Return [X, Y] of the center of cell containing provided text 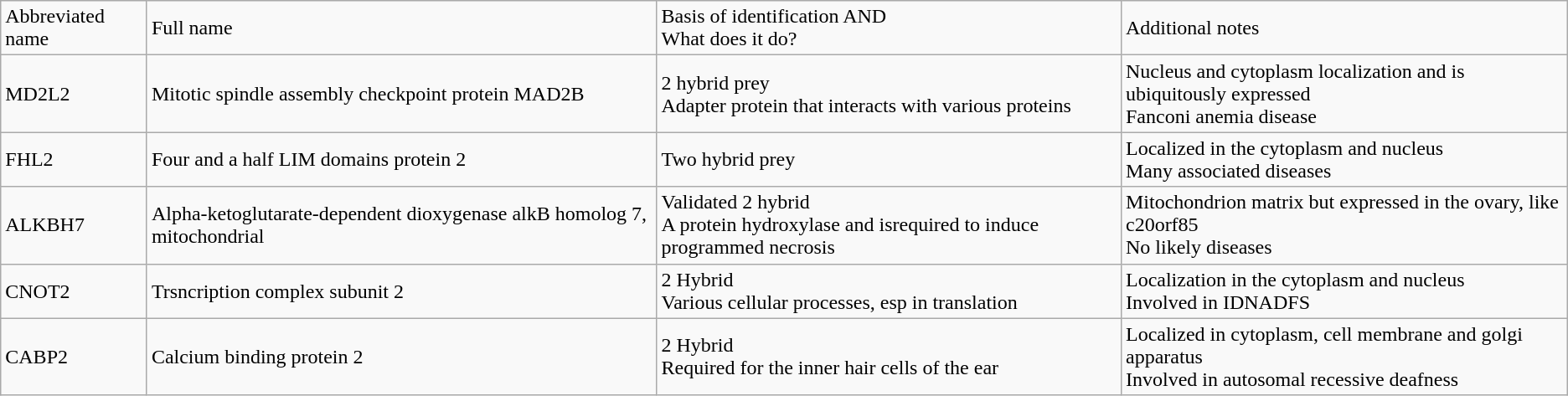
FHL2 [74, 159]
Alpha-ketoglutarate-dependent dioxygenase alkB homolog 7, mitochondrial [402, 225]
Mitotic spindle assembly checkpoint protein MAD2B [402, 94]
Two hybrid prey [889, 159]
Four and a half LIM domains protein 2 [402, 159]
CNOT2 [74, 291]
Localized in cytoplasm, cell membrane and golgi apparatusInvolved in autosomal recessive deafness [1344, 357]
Localized in the cytoplasm and nucleusMany associated diseases [1344, 159]
Calcium binding protein 2 [402, 357]
Full name [402, 28]
Basis of identification ANDWhat does it do? [889, 28]
Additional notes [1344, 28]
2 HybridVarious cellular processes, esp in translation [889, 291]
Validated 2 hybridA protein hydroxylase and isrequired to induce programmed necrosis [889, 225]
Nucleus and cytoplasm localization and is ubiquitously expressedFanconi anemia disease [1344, 94]
MD2L2 [74, 94]
2 hybrid preyAdapter protein that interacts with various proteins [889, 94]
Abbreviated name [74, 28]
Localization in the cytoplasm and nucleusInvolved in IDNADFS [1344, 291]
CABP2 [74, 357]
2 HybridRequired for the inner hair cells of the ear [889, 357]
ALKBH7 [74, 225]
Mitochondrion matrix but expressed in the ovary, like c20orf85No likely diseases [1344, 225]
Trsncription complex subunit 2 [402, 291]
